Return [X, Y] of the center of cell containing provided text 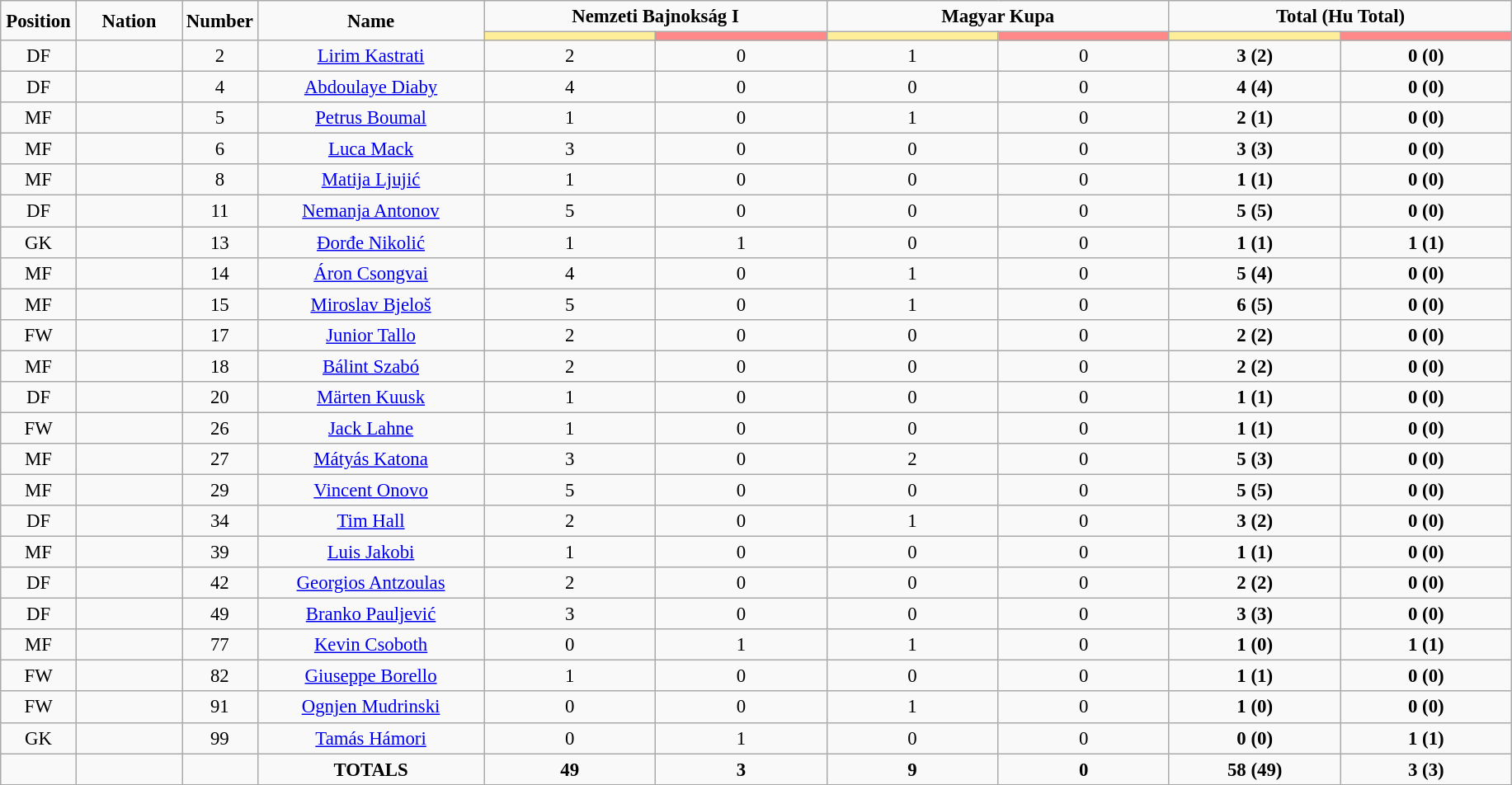
Kevin Csoboth [371, 645]
Bálint Szabó [371, 366]
29 [220, 490]
Jack Lahne [371, 428]
TOTALS [371, 769]
Georgios Antzoulas [371, 583]
Junior Tallo [371, 335]
58 (49) [1255, 769]
15 [220, 304]
6 (5) [1255, 304]
Miroslav Bjeloš [371, 304]
6 [220, 149]
Abdoulaye Diaby [371, 87]
Nemzeti Bajnokság I [655, 16]
Mátyás Katona [371, 459]
27 [220, 459]
Märten Kuusk [371, 397]
11 [220, 211]
9 [912, 769]
Number [220, 21]
39 [220, 552]
Position [39, 21]
26 [220, 428]
Magyar Kupa [998, 16]
91 [220, 707]
Total (Hu Total) [1340, 16]
Tim Hall [371, 521]
82 [220, 676]
Matija Ljujić [371, 181]
Lirim Kastrati [371, 56]
Nation [129, 21]
Đorđe Nikolić [371, 242]
5 (4) [1255, 273]
77 [220, 645]
Tamás Hámori [371, 738]
99 [220, 738]
13 [220, 242]
34 [220, 521]
Name [371, 21]
4 (4) [1255, 87]
Luca Mack [371, 149]
17 [220, 335]
42 [220, 583]
18 [220, 366]
Áron Csongvai [371, 273]
Nemanja Antonov [371, 211]
5 (3) [1255, 459]
Branko Pauljević [371, 614]
Petrus Boumal [371, 118]
14 [220, 273]
Giuseppe Borello [371, 676]
Luis Jakobi [371, 552]
Vincent Onovo [371, 490]
2 (1) [1255, 118]
Ognjen Mudrinski [371, 707]
8 [220, 181]
20 [220, 397]
